Locate the cell with the specified text and output its [x, y] center coordinate. 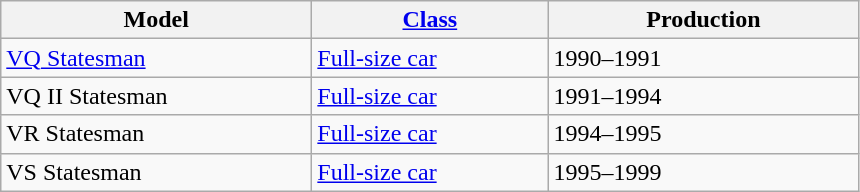
1991–1994 [704, 96]
Production [704, 20]
Model [156, 20]
VS Statesman [156, 172]
1994–1995 [704, 134]
1995–1999 [704, 172]
1990–1991 [704, 58]
Class [430, 20]
VQ Statesman [156, 58]
VQ II Statesman [156, 96]
VR Statesman [156, 134]
